Return the [X, Y] coordinate for the center point of the cell that contains the specified text.  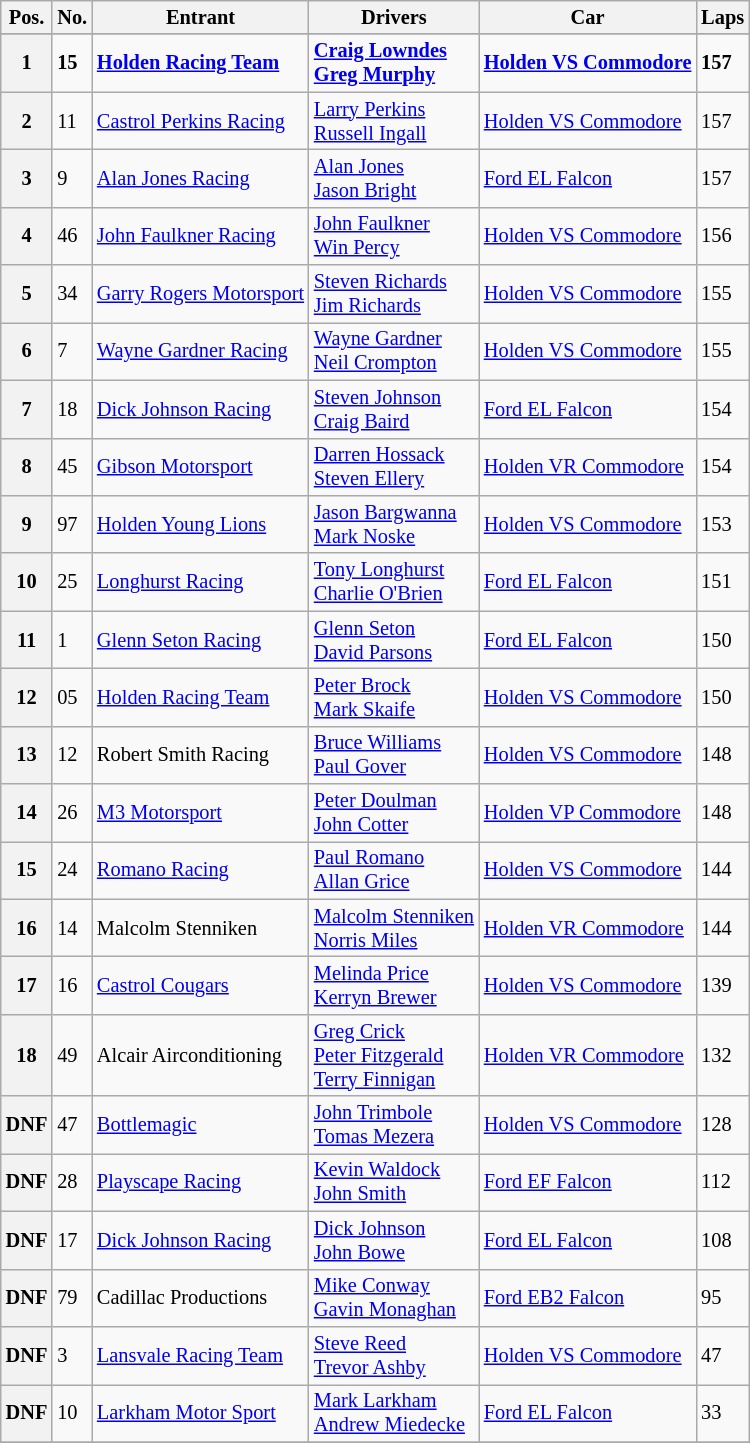
45 [72, 467]
25 [72, 582]
Ford EB2 Falcon [588, 1298]
Bruce Williams Paul Gover [394, 755]
Alan Jones Jason Bright [394, 178]
Holden VP Commodore [588, 813]
Alan Jones Racing [200, 178]
Paul Romano Allan Grice [394, 870]
6 [27, 351]
Steven Johnson Craig Baird [394, 409]
Playscape Racing [200, 1182]
Larkham Motor Sport [200, 1413]
Holden Young Lions [200, 524]
John Faulkner Racing [200, 236]
132 [722, 1055]
Peter Doulman John Cotter [394, 813]
Laps [722, 17]
28 [72, 1182]
Romano Racing [200, 870]
Kevin Waldock John Smith [394, 1182]
Tony Longhurst Charlie O'Brien [394, 582]
26 [72, 813]
95 [722, 1298]
Castrol Perkins Racing [200, 121]
Pos. [27, 17]
Ford EF Falcon [588, 1182]
05 [72, 697]
Entrant [200, 17]
97 [72, 524]
79 [72, 1298]
Drivers [394, 17]
Wayne Gardner Racing [200, 351]
128 [722, 1125]
Glenn Seton David Parsons [394, 640]
Robert Smith Racing [200, 755]
Jason Bargwanna Mark Noske [394, 524]
2 [27, 121]
Steve Reed Trevor Ashby [394, 1355]
Malcolm Stenniken Norris Miles [394, 928]
13 [27, 755]
Glenn Seton Racing [200, 640]
Bottlemagic [200, 1125]
151 [722, 582]
Alcair Airconditioning [200, 1055]
Car [588, 17]
Wayne Gardner Neil Crompton [394, 351]
Gibson Motorsport [200, 467]
Larry Perkins Russell Ingall [394, 121]
M3 Motorsport [200, 813]
John Trimbole Tomas Mezera [394, 1125]
No. [72, 17]
49 [72, 1055]
46 [72, 236]
Mike Conway Gavin Monaghan [394, 1298]
8 [27, 467]
Malcolm Stenniken [200, 928]
Steven Richards Jim Richards [394, 294]
Darren Hossack Steven Ellery [394, 467]
Lansvale Racing Team [200, 1355]
Castrol Cougars [200, 985]
Cadillac Productions [200, 1298]
4 [27, 236]
Longhurst Racing [200, 582]
153 [722, 524]
Dick Johnson John Bowe [394, 1240]
Peter Brock Mark Skaife [394, 697]
Greg Crick Peter Fitzgerald Terry Finnigan [394, 1055]
Garry Rogers Motorsport [200, 294]
5 [27, 294]
John Faulkner Win Percy [394, 236]
Mark Larkham Andrew Miedecke [394, 1413]
34 [72, 294]
108 [722, 1240]
Craig Lowndes Greg Murphy [394, 63]
139 [722, 985]
156 [722, 236]
Melinda Price Kerryn Brewer [394, 985]
24 [72, 870]
33 [722, 1413]
112 [722, 1182]
